From the cell containing the given text, extract its center point as [x, y] coordinate. 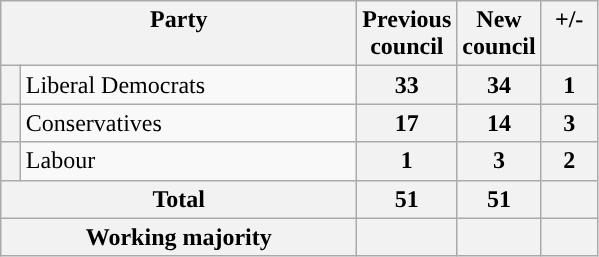
Conservatives [188, 123]
14 [499, 123]
2 [569, 161]
New council [499, 34]
17 [407, 123]
Previous council [407, 34]
Total [179, 199]
34 [499, 85]
+/- [569, 34]
Working majority [179, 237]
Labour [188, 161]
Liberal Democrats [188, 85]
33 [407, 85]
Party [179, 34]
